Provide the [X, Y] coordinate of the cell's center where the given text is located.  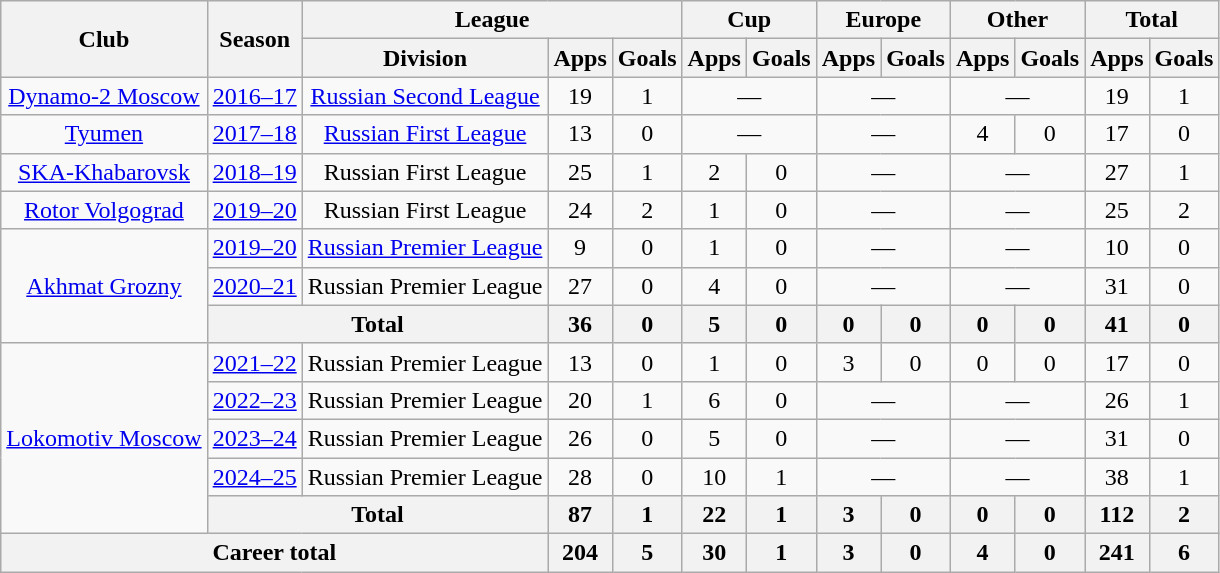
28 [580, 477]
87 [580, 515]
Club [104, 39]
Career total [274, 553]
241 [1117, 553]
112 [1117, 515]
20 [580, 400]
36 [580, 324]
Lokomotiv Moscow [104, 438]
30 [714, 553]
2024–25 [254, 477]
Other [1017, 20]
Cup [749, 20]
League [492, 20]
22 [714, 515]
Tyumen [104, 134]
Rotor Volgograd [104, 210]
Division [425, 58]
2022–23 [254, 400]
2020–21 [254, 286]
Season [254, 39]
41 [1117, 324]
Russian Second League [425, 96]
38 [1117, 477]
Akhmat Grozny [104, 286]
SKA-Khabarovsk [104, 172]
2018–19 [254, 172]
2021–22 [254, 362]
Europe [883, 20]
2023–24 [254, 438]
24 [580, 210]
9 [580, 248]
2017–18 [254, 134]
2016–17 [254, 96]
Dynamo-2 Moscow [104, 96]
204 [580, 553]
